Scan for the cell matching the given text and deliver its [X, Y] coordinate at center. 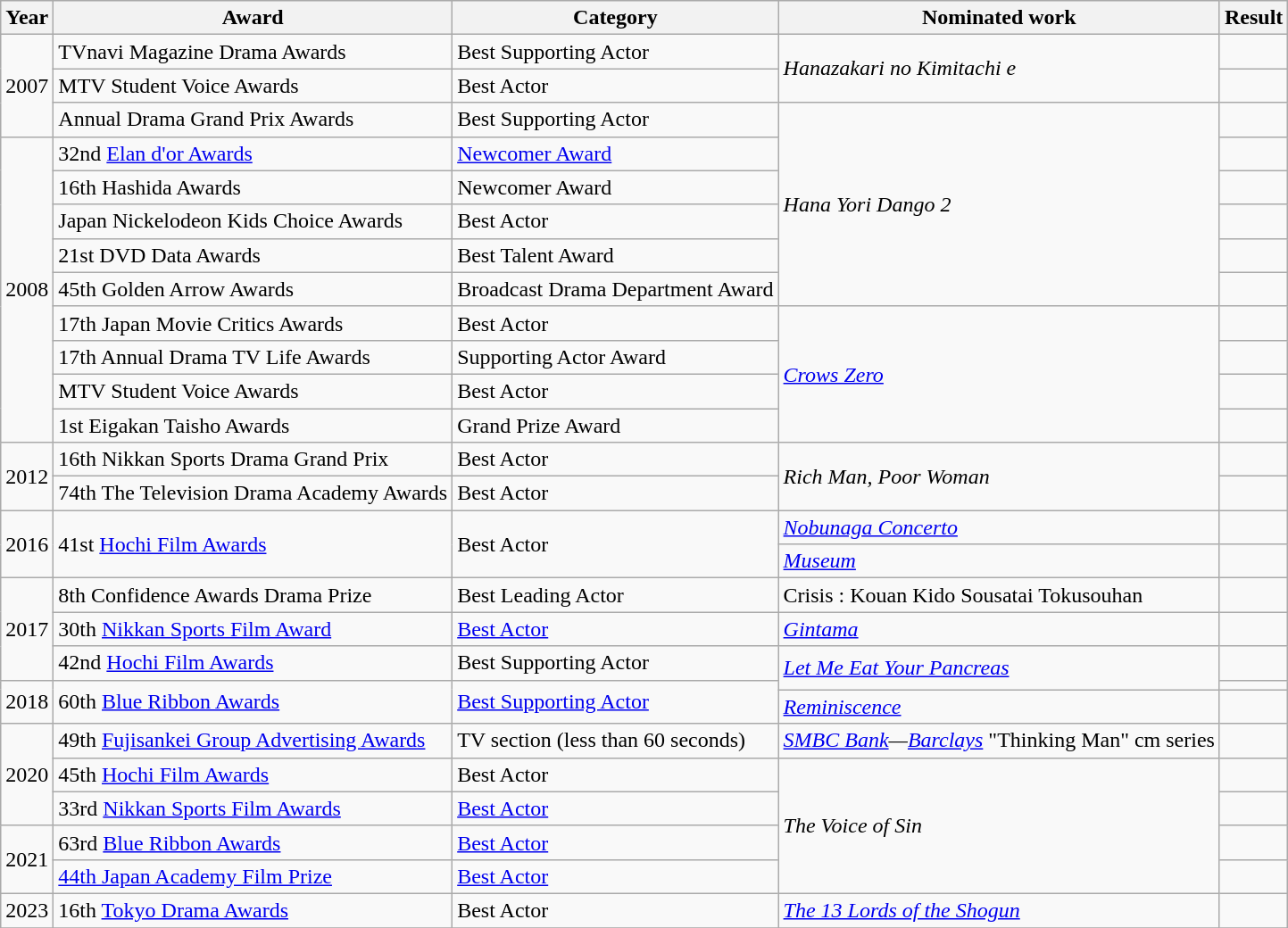
42nd Hochi Film Awards [253, 663]
Hanazakari no Kimitachi e [999, 69]
TV section (less than 60 seconds) [616, 741]
60th Blue Ribbon Awards [253, 701]
Year [27, 18]
The 13 Lords of the Shogun [999, 910]
Nominated work [999, 18]
21st DVD Data Awards [253, 255]
32nd Elan d'or Awards [253, 153]
45th Golden Arrow Awards [253, 289]
1st Eigakan Taisho Awards [253, 426]
Rich Man, Poor Woman [999, 476]
Best Leading Actor [616, 595]
2020 [27, 775]
Crows Zero [999, 374]
Museum [999, 561]
2008 [27, 289]
2007 [27, 86]
2012 [27, 476]
2017 [27, 629]
8th Confidence Awards Drama Prize [253, 595]
TVnavi Magazine Drama Awards [253, 52]
Award [253, 18]
33rd Nikkan Sports Film Awards [253, 808]
Gintama [999, 629]
Nobunaga Concerto [999, 527]
Crisis : Kouan Kido Sousatai Tokusouhan [999, 595]
Annual Drama Grand Prix Awards [253, 120]
Result [1253, 18]
Broadcast Drama Department Award [616, 289]
Let Me Eat Your Pancreas [999, 667]
Reminiscence [999, 707]
44th Japan Academy Film Prize [253, 876]
The Voice of Sin [999, 825]
Japan Nickelodeon Kids Choice Awards [253, 221]
45th Hochi Film Awards [253, 775]
30th Nikkan Sports Film Award [253, 629]
Hana Yori Dango 2 [999, 204]
17th Japan Movie Critics Awards [253, 323]
Supporting Actor Award [616, 357]
Grand Prize Award [616, 426]
2023 [27, 910]
16th Hashida Awards [253, 187]
2016 [27, 544]
SMBC Bank—Barclays "Thinking Man" cm series [999, 741]
49th Fujisankei Group Advertising Awards [253, 741]
17th Annual Drama TV Life Awards [253, 357]
2018 [27, 701]
63rd Blue Ribbon Awards [253, 842]
Best Talent Award [616, 255]
16th Nikkan Sports Drama Grand Prix [253, 460]
16th Tokyo Drama Awards [253, 910]
Category [616, 18]
2021 [27, 859]
41st Hochi Film Awards [253, 544]
74th The Television Drama Academy Awards [253, 493]
